Pinpoint the cell where the given text exists, returning its [X, Y] midpoint coordinate. 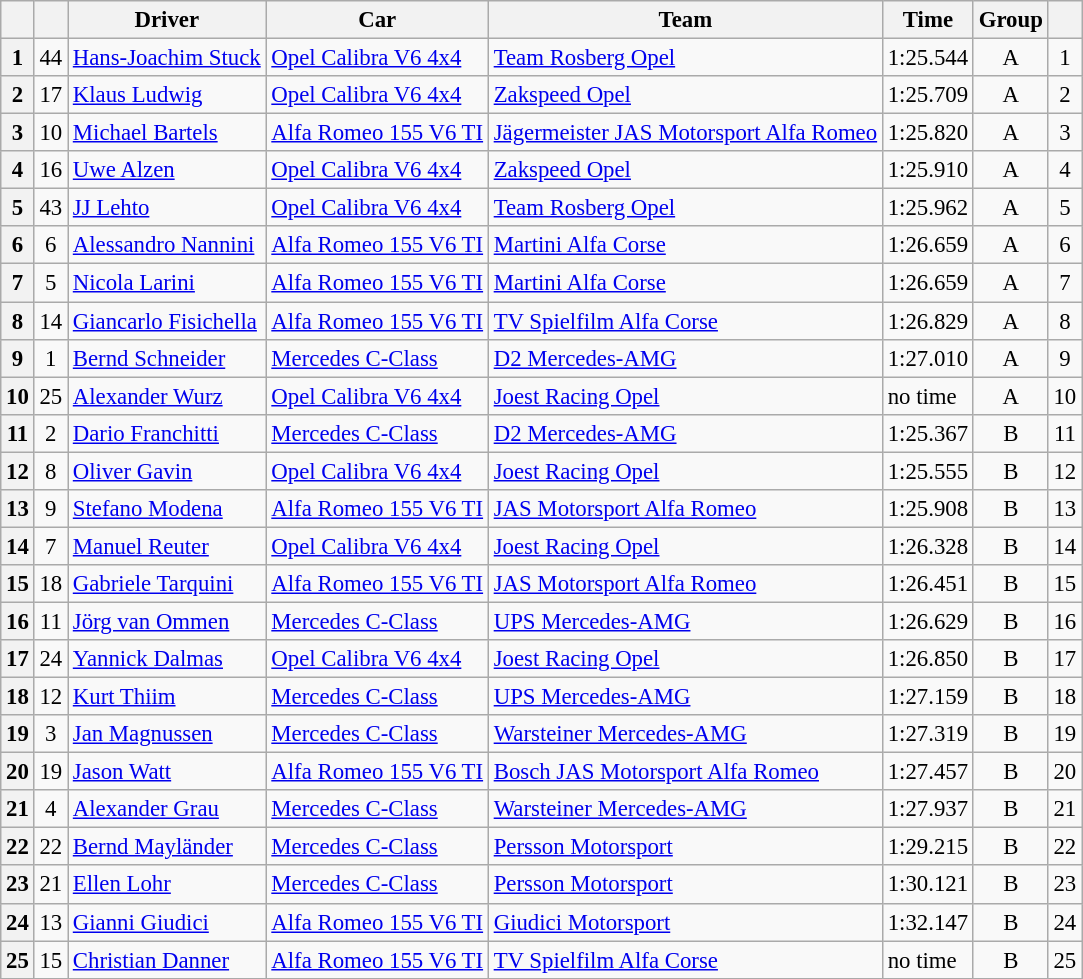
1:25.555 [928, 471]
Dario Franchitti [168, 433]
44 [50, 58]
1:30.121 [928, 885]
Alexander Wurz [168, 396]
Michael Bartels [168, 133]
Bernd Mayländer [168, 847]
Hans-Joachim Stuck [168, 58]
Christian Danner [168, 960]
Jan Magnussen [168, 734]
1:25.544 [928, 58]
Jägermeister JAS Motorsport Alfa Romeo [685, 133]
1:27.937 [928, 809]
1:25.908 [928, 509]
Giudici Motorsport [685, 922]
Gianni Giudici [168, 922]
1:27.159 [928, 697]
1:26.850 [928, 659]
Kurt Thiim [168, 697]
Gabriele Tarquini [168, 584]
Stefano Modena [168, 509]
1:26.629 [928, 621]
1:26.451 [928, 584]
Bernd Schneider [168, 358]
Yannick Dalmas [168, 659]
1:25.910 [928, 170]
Time [928, 20]
Bosch JAS Motorsport Alfa Romeo [685, 772]
Jörg van Ommen [168, 621]
1:25.367 [928, 433]
Car [377, 20]
Manuel Reuter [168, 546]
Uwe Alzen [168, 170]
1:25.709 [928, 95]
1:26.328 [928, 546]
Alessandro Nannini [168, 245]
1:25.820 [928, 133]
1:27.457 [928, 772]
1:32.147 [928, 922]
JJ Lehto [168, 208]
Alexander Grau [168, 809]
1:25.962 [928, 208]
1:29.215 [928, 847]
Driver [168, 20]
43 [50, 208]
Klaus Ludwig [168, 95]
1:27.010 [928, 358]
1:27.319 [928, 734]
Nicola Larini [168, 283]
Oliver Gavin [168, 471]
Team [685, 20]
Jason Watt [168, 772]
Group [1010, 20]
1:26.829 [928, 321]
Ellen Lohr [168, 885]
Giancarlo Fisichella [168, 321]
